Pinpoint the cell where the given text exists, returning its (X, Y) midpoint coordinate. 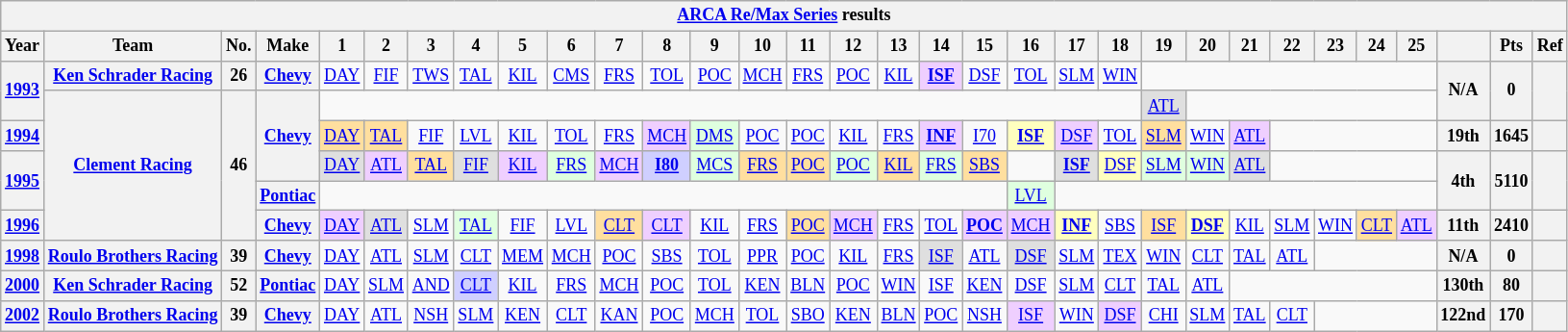
16 (1031, 46)
3 (431, 46)
24 (1377, 46)
5 (523, 46)
15 (984, 46)
5110 (1511, 181)
7 (619, 46)
TWS (431, 75)
Clement Racing (133, 166)
I70 (984, 135)
52 (238, 285)
PPR (762, 256)
CMS (571, 75)
KAN (619, 316)
23 (1336, 46)
17 (1077, 46)
1994 (23, 135)
I80 (667, 166)
25 (1416, 46)
12 (854, 46)
1995 (23, 181)
TEX (1121, 256)
Make (288, 46)
Team (133, 46)
10 (762, 46)
6 (571, 46)
11 (808, 46)
SBO (808, 316)
46 (238, 166)
2000 (23, 285)
18 (1121, 46)
4 (476, 46)
4th (1463, 181)
1996 (23, 225)
Ref (1550, 46)
19th (1463, 135)
9 (714, 46)
14 (941, 46)
2 (386, 46)
1993 (23, 90)
DMS (714, 135)
22 (1292, 46)
19 (1163, 46)
2410 (1511, 225)
1 (342, 46)
11th (1463, 225)
26 (238, 75)
20 (1207, 46)
80 (1511, 285)
ARCA Re/Max Series results (784, 15)
1645 (1511, 135)
1998 (23, 256)
21 (1250, 46)
MEM (523, 256)
130th (1463, 285)
8 (667, 46)
170 (1511, 316)
13 (898, 46)
122nd (1463, 316)
Year (23, 46)
MCS (714, 166)
AND (431, 285)
2002 (23, 316)
CHI (1163, 316)
No. (238, 46)
Pts (1511, 46)
